Return the (x, y) coordinate for the center point of the cell that contains the specified text.  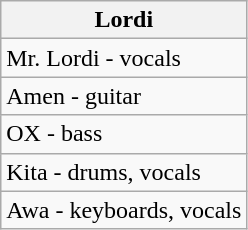
Awa - keyboards, vocals (124, 210)
Lordi (124, 20)
Kita - drums, vocals (124, 172)
OX - bass (124, 134)
Mr. Lordi - vocals (124, 58)
Amen - guitar (124, 96)
